Provide the [x, y] coordinate of the cell's center where the given text is located.  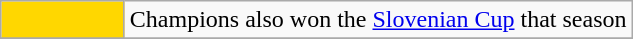
Champions also won the Slovenian Cup that season [378, 20]
